Find where the given text appears and provide that cell's center as (X, Y) coordinate. 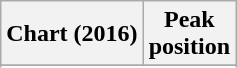
Peak position (189, 34)
Chart (2016) (72, 34)
